Return [x, y] of the center of cell containing provided text 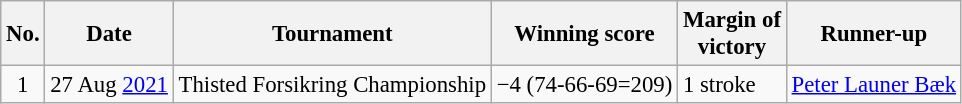
27 Aug 2021 [109, 85]
Margin ofvictory [732, 34]
Tournament [332, 34]
Thisted Forsikring Championship [332, 85]
Peter Launer Bæk [874, 85]
Runner-up [874, 34]
1 [23, 85]
Winning score [584, 34]
−4 (74-66-69=209) [584, 85]
1 stroke [732, 85]
Date [109, 34]
No. [23, 34]
